Provide the (X, Y) coordinate of the cell's center where the given text is located.  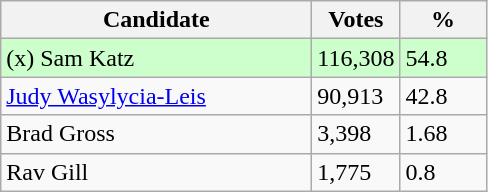
1,775 (356, 172)
Votes (356, 20)
Candidate (156, 20)
Rav Gill (156, 172)
54.8 (443, 58)
90,913 (356, 96)
(x) Sam Katz (156, 58)
Judy Wasylycia-Leis (156, 96)
1.68 (443, 134)
42.8 (443, 96)
3,398 (356, 134)
0.8 (443, 172)
Brad Gross (156, 134)
% (443, 20)
116,308 (356, 58)
